Search for the cell housing the specified text and yield its [x, y] center coordinate. 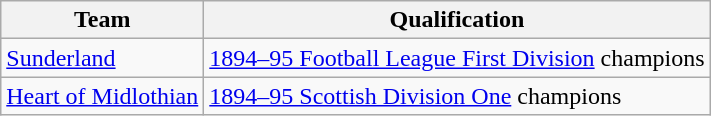
Team [102, 20]
Heart of Midlothian [102, 96]
Sunderland [102, 58]
1894–95 Scottish Division One champions [457, 96]
Qualification [457, 20]
1894–95 Football League First Division champions [457, 58]
